Determine the (x, y) coordinate at the center of the cell enclosing the given text.  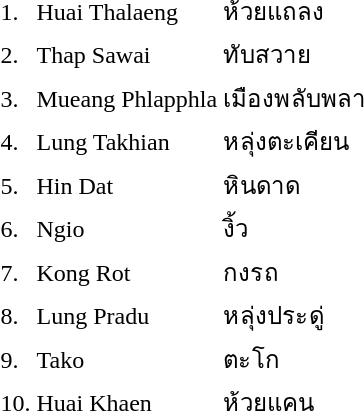
Thap Sawai (127, 54)
Kong Rot (127, 272)
Lung Pradu (127, 316)
Lung Takhian (127, 142)
Mueang Phlapphla (127, 98)
Hin Dat (127, 185)
Tako (127, 359)
Ngio (127, 228)
